For the text-containing cell, return its midpoint in [X, Y] coordinate format. 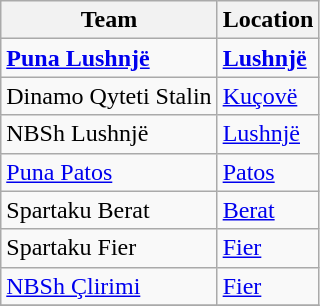
Spartaku Berat [109, 210]
NBSh Çlirimi [109, 286]
NBSh Lushnjë [109, 134]
Dinamo Qyteti Stalin [109, 96]
Spartaku Fier [109, 248]
Puna Lushnjë [109, 58]
Berat [268, 210]
Location [268, 20]
Patos [268, 172]
Puna Patos [109, 172]
Kuçovë [268, 96]
Team [109, 20]
